Pinpoint the cell where the given text exists, returning its (x, y) midpoint coordinate. 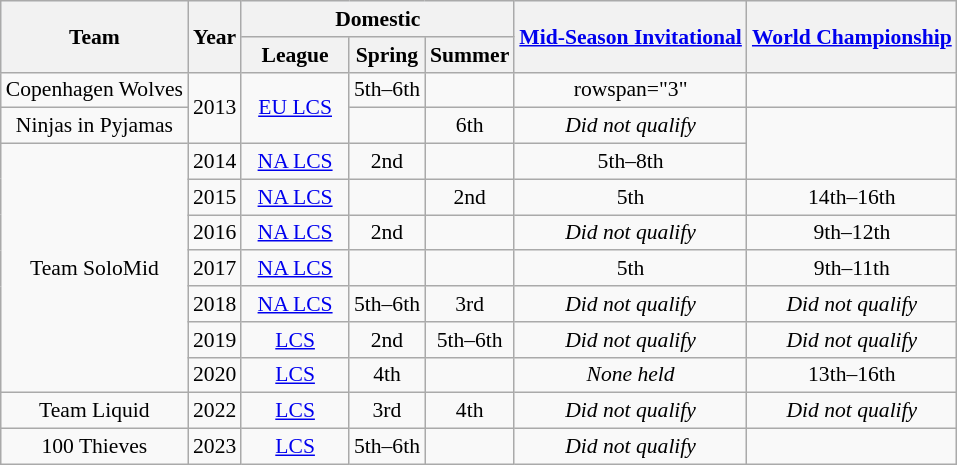
6th (470, 126)
9th–11th (852, 269)
World Championship (852, 36)
rowspan="3" (630, 90)
EU LCS (295, 108)
14th–16th (852, 197)
Summer (470, 55)
2023 (214, 447)
2015 (214, 197)
Team Liquid (94, 411)
Spring (387, 55)
League (295, 55)
None held (630, 375)
Mid-Season Invitational (630, 36)
5th–8th (630, 162)
9th–12th (852, 233)
2020 (214, 375)
Domestic (378, 19)
13th–16th (852, 375)
2016 (214, 233)
2018 (214, 304)
2017 (214, 269)
2014 (214, 162)
Team (94, 36)
Year (214, 36)
100 Thieves (94, 447)
Ninjas in Pyjamas (94, 126)
2013 (214, 108)
Team SoloMid (94, 268)
2022 (214, 411)
Copenhagen Wolves (94, 90)
2019 (214, 340)
